Pinpoint the cell where the given text exists, returning its [X, Y] midpoint coordinate. 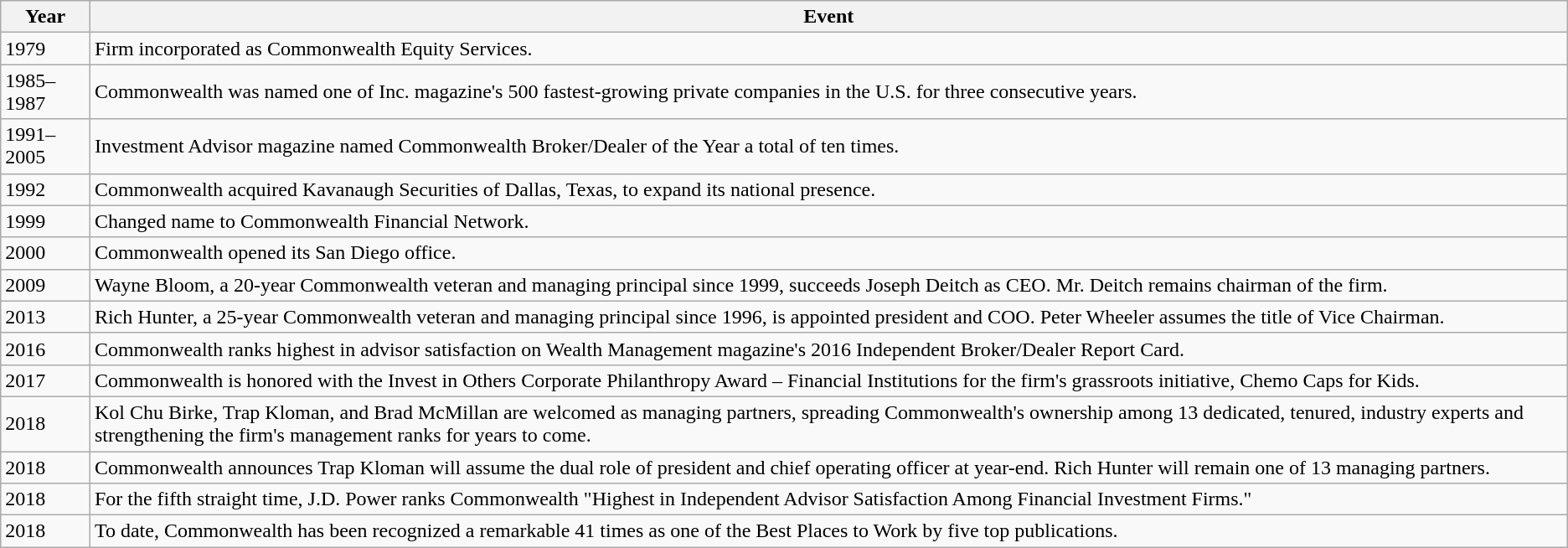
Commonwealth ranks highest in advisor satisfaction on Wealth Management magazine's 2016 Independent Broker/Dealer Report Card. [828, 349]
Commonwealth acquired Kavanaugh Securities of Dallas, Texas, to expand its national presence. [828, 189]
2009 [45, 285]
Investment Advisor magazine named Commonwealth Broker/Dealer of the Year a total of ten times. [828, 146]
1999 [45, 221]
2017 [45, 380]
Commonwealth was named one of Inc. magazine's 500 fastest-growing private companies in the U.S. for three consecutive years. [828, 92]
1992 [45, 189]
1979 [45, 49]
Commonwealth opened its San Diego office. [828, 253]
2016 [45, 349]
Event [828, 17]
Changed name to Commonwealth Financial Network. [828, 221]
1991–2005 [45, 146]
2013 [45, 317]
Year [45, 17]
Firm incorporated as Commonwealth Equity Services. [828, 49]
For the fifth straight time, J.D. Power ranks Commonwealth "Highest in Independent Advisor Satisfaction Among Financial Investment Firms." [828, 499]
1985–1987 [45, 92]
To date, Commonwealth has been recognized a remarkable 41 times as one of the Best Places to Work by five top publications. [828, 531]
2000 [45, 253]
